Pinpoint the cell where the given text exists, returning its (x, y) midpoint coordinate. 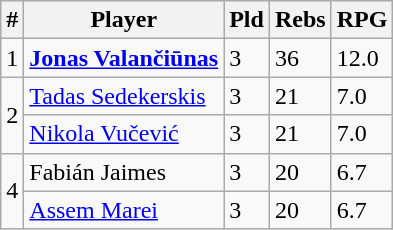
# (12, 20)
1 (12, 58)
Pld (247, 20)
12.0 (362, 58)
Jonas Valančiūnas (124, 58)
Assem Marei (124, 210)
4 (12, 191)
Nikola Vučević (124, 134)
Tadas Sedekerskis (124, 96)
2 (12, 115)
Rebs (300, 20)
RPG (362, 20)
36 (300, 58)
Player (124, 20)
Fabián Jaimes (124, 172)
